Find where the given text appears and provide that cell's center as [x, y] coordinate. 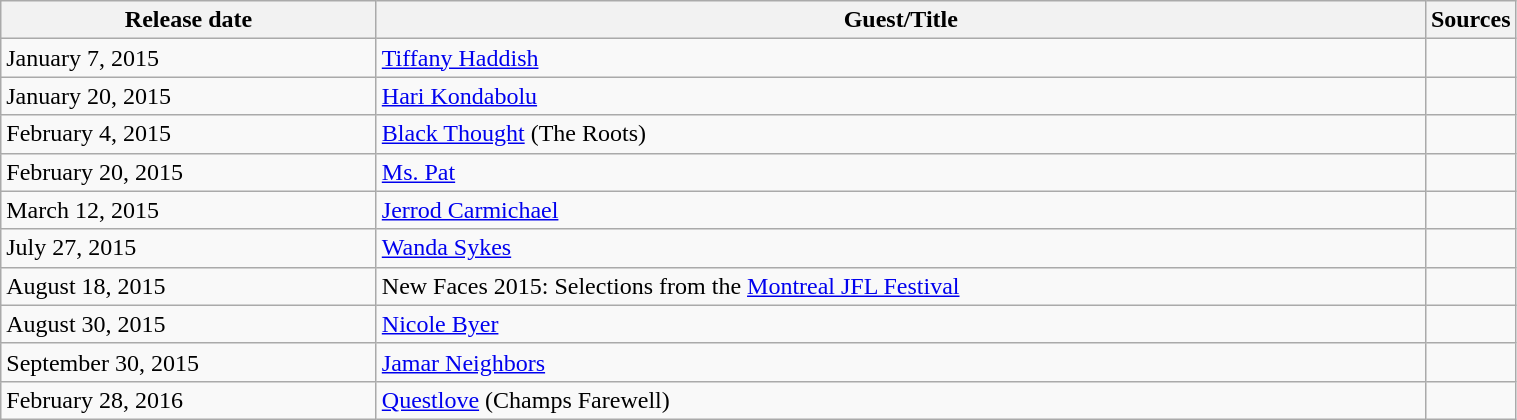
New Faces 2015: Selections from the Montreal JFL Festival [900, 286]
March 12, 2015 [189, 210]
Jerrod Carmichael [900, 210]
February 20, 2015 [189, 172]
August 18, 2015 [189, 286]
January 7, 2015 [189, 58]
February 28, 2016 [189, 400]
Questlove (Champs Farewell) [900, 400]
January 20, 2015 [189, 96]
Wanda Sykes [900, 248]
Sources [1470, 20]
Guest/Title [900, 20]
Nicole Byer [900, 324]
Black Thought (The Roots) [900, 134]
Tiffany Haddish [900, 58]
August 30, 2015 [189, 324]
September 30, 2015 [189, 362]
Release date [189, 20]
Hari Kondabolu [900, 96]
July 27, 2015 [189, 248]
Jamar Neighbors [900, 362]
February 4, 2015 [189, 134]
Ms. Pat [900, 172]
